Determine the (x, y) coordinate at the center of the cell enclosing the given text.  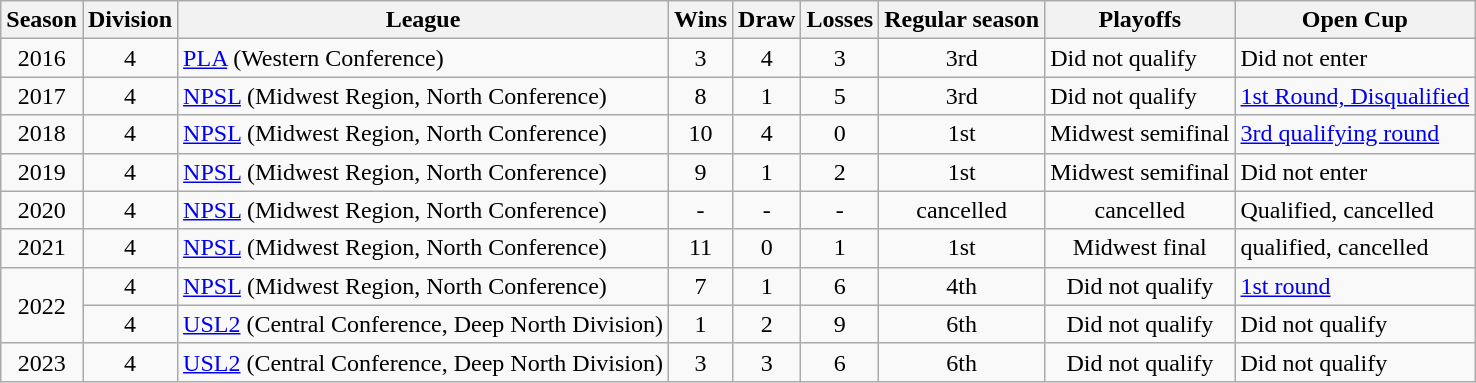
2016 (42, 58)
1st Round, Disqualified (1355, 96)
1st round (1355, 286)
qualified, cancelled (1355, 248)
Draw (767, 20)
Season (42, 20)
5 (840, 96)
Open Cup (1355, 20)
7 (701, 286)
League (424, 20)
Playoffs (1140, 20)
10 (701, 134)
PLA (Western Conference) (424, 58)
2019 (42, 172)
Regular season (962, 20)
Wins (701, 20)
Losses (840, 20)
Qualified, cancelled (1355, 210)
11 (701, 248)
Midwest final (1140, 248)
2023 (42, 362)
4th (962, 286)
2020 (42, 210)
2022 (42, 305)
8 (701, 96)
2018 (42, 134)
2017 (42, 96)
3rd qualifying round (1355, 134)
2021 (42, 248)
Division (130, 20)
